Identify which cell holds the provided text, then report its [x, y] central coordinate. 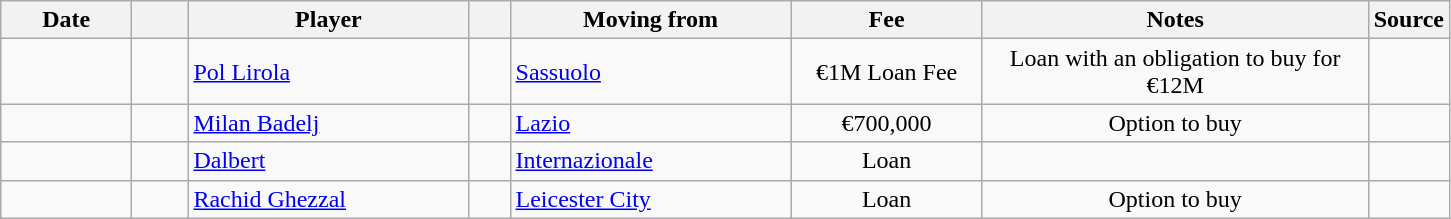
Notes [1175, 20]
Source [1408, 20]
€1M Loan Fee [886, 72]
€700,000 [886, 123]
Dalbert [328, 161]
Moving from [650, 20]
Sassuolo [650, 72]
Date [66, 20]
Milan Badelj [328, 123]
Fee [886, 20]
Lazio [650, 123]
Player [328, 20]
Rachid Ghezzal [328, 199]
Internazionale [650, 161]
Pol Lirola [328, 72]
Loan with an obligation to buy for €12M [1175, 72]
Leicester City [650, 199]
